Output the [x, y] coordinate of the center of the cell containing the given text.  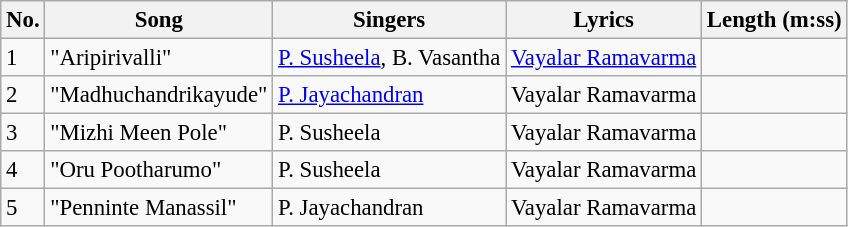
"Penninte Manassil" [159, 208]
5 [23, 208]
"Madhuchandrikayude" [159, 95]
"Mizhi Meen Pole" [159, 133]
Song [159, 20]
"Oru Pootharumo" [159, 170]
1 [23, 58]
3 [23, 133]
No. [23, 20]
P. Susheela, B. Vasantha [390, 58]
2 [23, 95]
Lyrics [604, 20]
Length (m:ss) [774, 20]
"Aripirivalli" [159, 58]
4 [23, 170]
Singers [390, 20]
